Extract the (x, y) coordinate from the center of the cell holding the provided text.  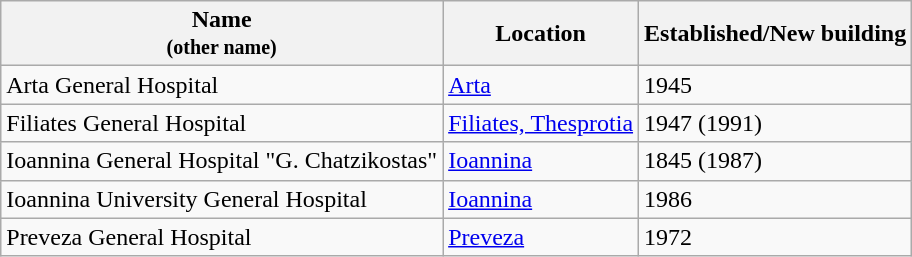
Filiates General Hospital (222, 123)
Ioannina University General Hospital (222, 199)
Location (541, 34)
Filiates, Thesprotia (541, 123)
1845 (1987) (776, 161)
Name (other name) (222, 34)
Ioannina General Hospital "G. Chatzikostas" (222, 161)
Arta (541, 85)
1947 (1991) (776, 123)
1945 (776, 85)
Preveza (541, 237)
Established/New building (776, 34)
Preveza General Hospital (222, 237)
1972 (776, 237)
Arta General Hospital (222, 85)
1986 (776, 199)
